Return (x, y) of the center of cell containing provided text 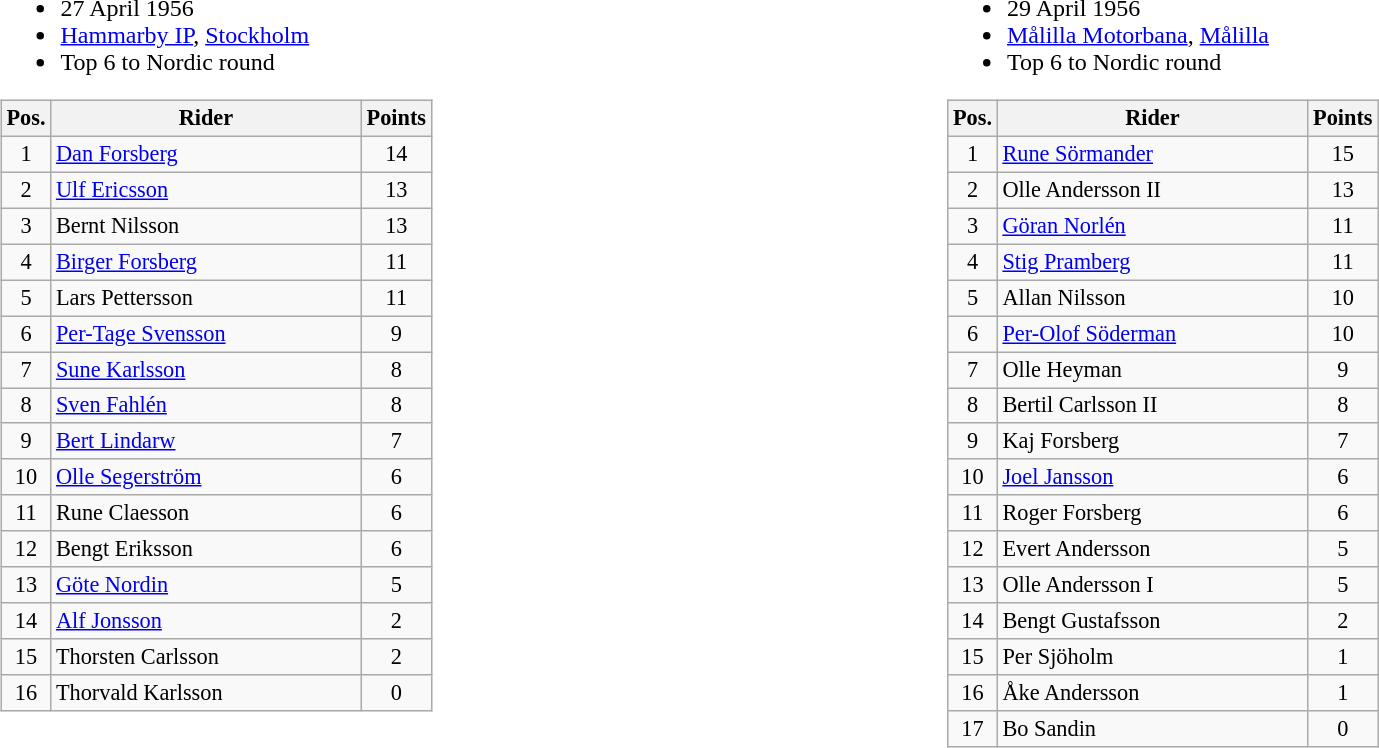
Sven Fahlén (206, 406)
Rune Claesson (206, 513)
Roger Forsberg (1152, 513)
Allan Nilsson (1152, 298)
Stig Pramberg (1152, 262)
Olle Heyman (1152, 370)
Per Sjöholm (1152, 657)
Kaj Forsberg (1152, 441)
Per-Olof Söderman (1152, 334)
Alf Jonsson (206, 621)
Bengt Gustafsson (1152, 621)
Olle Segerström (206, 477)
Birger Forsberg (206, 262)
Joel Jansson (1152, 477)
Åke Andersson (1152, 693)
Göran Norlén (1152, 226)
Olle Andersson I (1152, 585)
Bengt Eriksson (206, 549)
Thorsten Carlsson (206, 657)
Evert Andersson (1152, 549)
Göte Nordin (206, 585)
17 (972, 729)
Bernt Nilsson (206, 226)
Olle Andersson II (1152, 190)
Bert Lindarw (206, 441)
Rune Sörmander (1152, 154)
Ulf Ericsson (206, 190)
Lars Pettersson (206, 298)
Dan Forsberg (206, 154)
Bo Sandin (1152, 729)
Thorvald Karlsson (206, 693)
Sune Karlsson (206, 370)
Per-Tage Svensson (206, 334)
Bertil Carlsson II (1152, 406)
